Capture the cell that displays the provided text and extract its [X, Y] central coordinate. 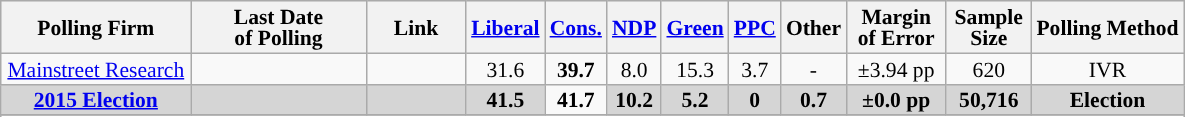
620 [988, 68]
Marginof Error [896, 27]
31.6 [505, 68]
15.3 [694, 68]
41.7 [576, 100]
Other [814, 27]
PPC [755, 27]
SampleSize [988, 27]
Election [1107, 100]
Polling Method [1107, 27]
10.2 [634, 100]
Green [694, 27]
Liberal [505, 27]
±0.0 pp [896, 100]
IVR [1107, 68]
0 [755, 100]
Mainstreet Research [96, 68]
3.7 [755, 68]
8.0 [634, 68]
39.7 [576, 68]
Cons. [576, 27]
0.7 [814, 100]
Link [416, 27]
±3.94 pp [896, 68]
Polling Firm [96, 27]
Last Dateof Polling [278, 27]
41.5 [505, 100]
NDP [634, 27]
2015 Election [96, 100]
5.2 [694, 100]
50,716 [988, 100]
- [814, 68]
